Find where the given text appears and provide that cell's center as (X, Y) coordinate. 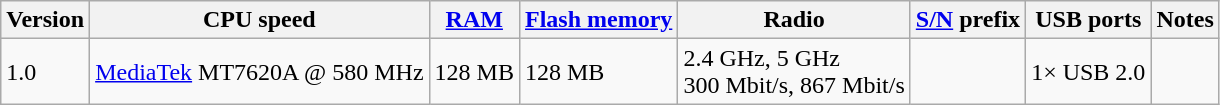
Version (46, 20)
S/N prefix (968, 20)
Flash memory (598, 20)
Notes (1185, 20)
1.0 (46, 72)
CPU speed (260, 20)
RAM (474, 20)
MediaTek MT7620A @ 580 MHz (260, 72)
USB ports (1088, 20)
2.4 GHz, 5 GHz300 Mbit/s, 867 Mbit/s (794, 72)
1× USB 2.0 (1088, 72)
Radio (794, 20)
